Scan for the cell matching the given text and deliver its (X, Y) coordinate at center. 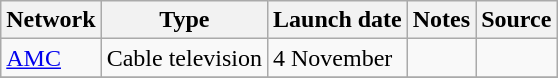
Type (184, 20)
Cable television (184, 58)
Notes (441, 20)
Network (51, 20)
Source (516, 20)
AMC (51, 58)
4 November (337, 58)
Launch date (337, 20)
